Provide the [x, y] coordinate of the cell's center where the given text is located.  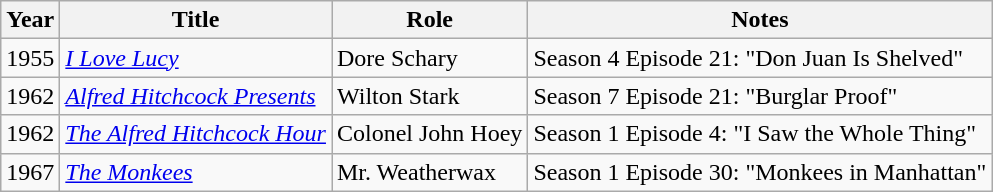
I Love Lucy [196, 58]
1955 [30, 58]
Season 4 Episode 21: "Don Juan Is Shelved" [760, 58]
Wilton Stark [430, 96]
Dore Schary [430, 58]
Role [430, 20]
Title [196, 20]
Season 7 Episode 21: "Burglar Proof" [760, 96]
Alfred Hitchcock Presents [196, 96]
Colonel John Hoey [430, 134]
1967 [30, 172]
The Alfred Hitchcock Hour [196, 134]
Notes [760, 20]
Season 1 Episode 4: "I Saw the Whole Thing" [760, 134]
Season 1 Episode 30: "Monkees in Manhattan" [760, 172]
The Monkees [196, 172]
Year [30, 20]
Mr. Weatherwax [430, 172]
